For the text-containing cell, return its midpoint in (x, y) coordinate format. 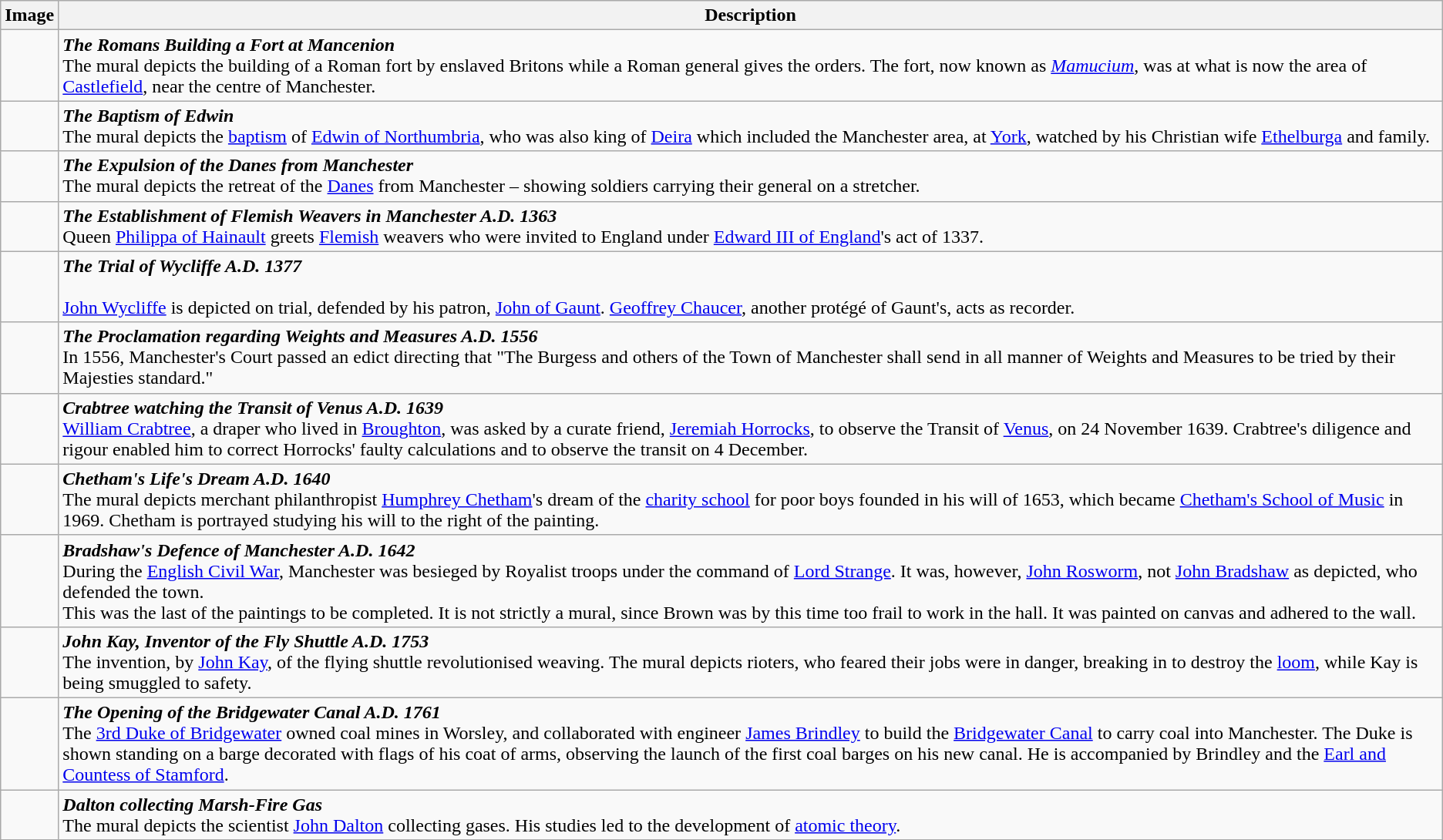
Image (29, 15)
Description (751, 15)
Dalton collecting Marsh-Fire GasThe mural depicts the scientist John Dalton collecting gases. His studies led to the development of atomic theory. (751, 814)
